Detect which cell encompasses the target text, then output its (X, Y) center coordinate. 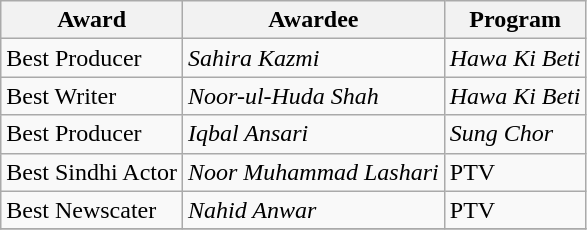
Sung Chor (515, 134)
Noor-ul-Huda Shah (313, 96)
Awardee (313, 20)
Noor Muhammad Lashari (313, 172)
Program (515, 20)
Sahira Kazmi (313, 58)
Nahid Anwar (313, 210)
Best Newscater (92, 210)
Iqbal Ansari (313, 134)
Best Writer (92, 96)
Award (92, 20)
Best Sindhi Actor (92, 172)
